Determine the (X, Y) coordinate at the center of the cell enclosing the given text.  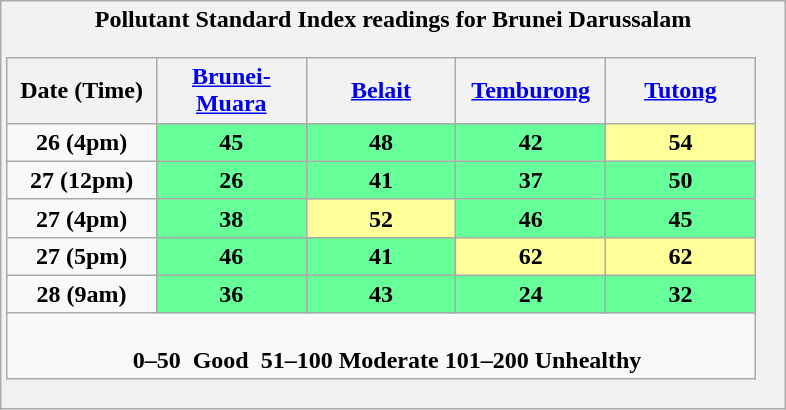
24 (531, 294)
42 (531, 142)
37 (531, 180)
Date (Time) (82, 90)
Belait (381, 90)
0–50 Good 51–100 Moderate 101–200 Unhealthy (381, 346)
48 (381, 142)
27 (12pm) (82, 180)
26 (4pm) (82, 142)
32 (681, 294)
Tutong (681, 90)
52 (381, 218)
50 (681, 180)
Brunei-Muara (231, 90)
Temburong (531, 90)
28 (9am) (82, 294)
43 (381, 294)
36 (231, 294)
38 (231, 218)
27 (4pm) (82, 218)
26 (231, 180)
27 (5pm) (82, 256)
54 (681, 142)
